Find where the given text appears and provide that cell's center as [X, Y] coordinate. 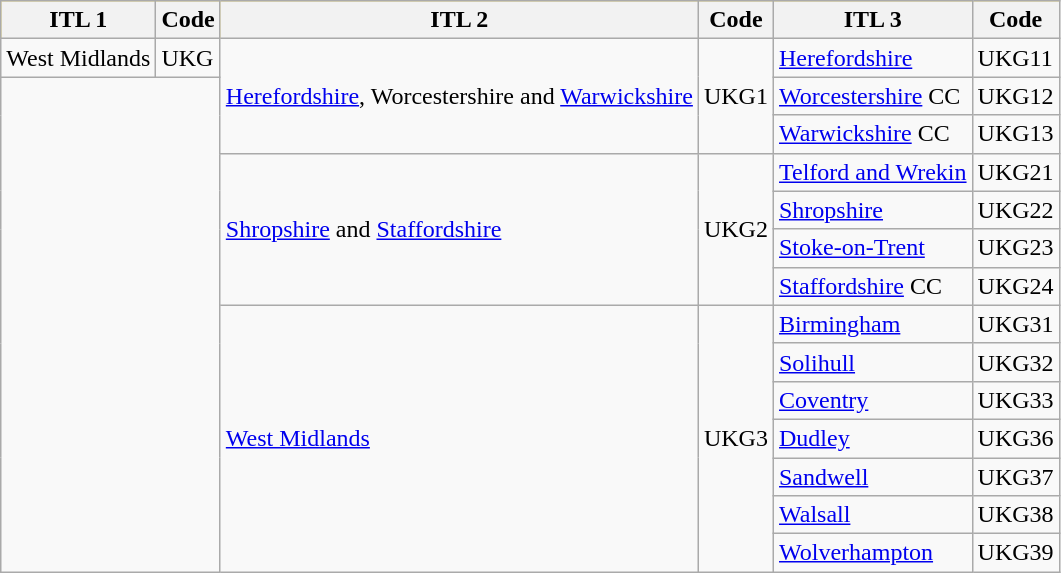
UKG37 [1016, 477]
Walsall [872, 515]
UKG31 [1016, 324]
UKG12 [1016, 96]
UKG32 [1016, 362]
Solihull [872, 362]
ITL 2 [459, 20]
UKG36 [1016, 438]
Stoke-on-Trent [872, 248]
Staffordshire CC [872, 286]
Herefordshire, Worcestershire and Warwickshire [459, 96]
UKG [188, 58]
Wolverhampton [872, 553]
UKG23 [1016, 248]
UKG22 [1016, 210]
UKG24 [1016, 286]
UKG3 [736, 438]
UKG13 [1016, 134]
UKG33 [1016, 400]
Dudley [872, 438]
UKG1 [736, 96]
UKG2 [736, 229]
Warwickshire CC [872, 134]
Birmingham [872, 324]
UKG11 [1016, 58]
UKG21 [1016, 172]
Shropshire and Staffordshire [459, 229]
ITL 1 [78, 20]
ITL 3 [872, 20]
Herefordshire [872, 58]
Worcestershire CC [872, 96]
UKG38 [1016, 515]
Telford and Wrekin [872, 172]
Shropshire [872, 210]
UKG39 [1016, 553]
Coventry [872, 400]
Sandwell [872, 477]
